Scan for the cell matching the given text and deliver its (X, Y) coordinate at center. 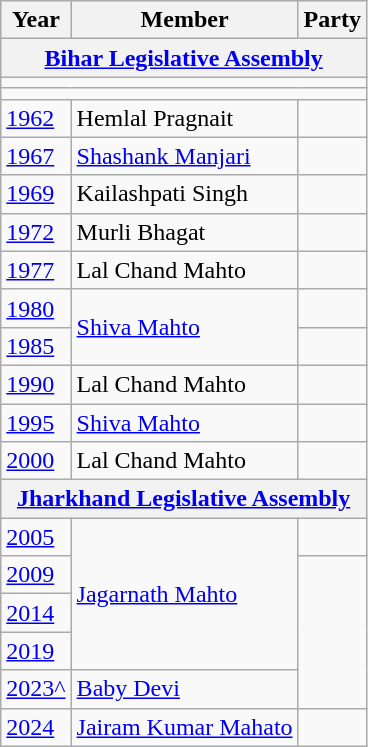
2000 (36, 461)
1977 (36, 270)
Party (332, 20)
2014 (36, 613)
1990 (36, 384)
2019 (36, 651)
1985 (36, 346)
Jairam Kumar Mahato (184, 727)
1969 (36, 194)
Murli Bhagat (184, 232)
1967 (36, 156)
Bihar Legislative Assembly (184, 58)
1980 (36, 308)
Baby Devi (184, 689)
Year (36, 20)
Hemlal Pragnait (184, 118)
Jharkhand Legislative Assembly (184, 499)
1962 (36, 118)
Shashank Manjari (184, 156)
2024 (36, 727)
Member (184, 20)
1995 (36, 423)
2023^ (36, 689)
2005 (36, 537)
1972 (36, 232)
2009 (36, 575)
Kailashpati Singh (184, 194)
Jagarnath Mahto (184, 594)
